Detect which cell encompasses the target text, then output its (X, Y) center coordinate. 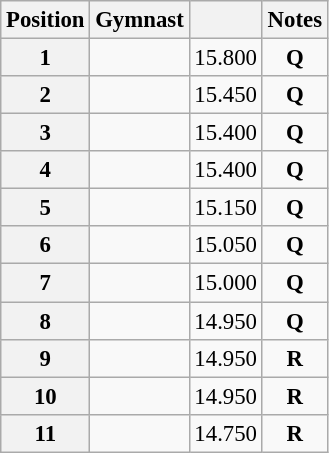
4 (46, 170)
1 (46, 58)
11 (46, 433)
15.000 (226, 283)
3 (46, 133)
2 (46, 95)
Gymnast (140, 20)
15.450 (226, 95)
7 (46, 283)
6 (46, 245)
Position (46, 20)
15.150 (226, 208)
10 (46, 396)
8 (46, 321)
Notes (294, 20)
14.750 (226, 433)
15.800 (226, 58)
5 (46, 208)
15.050 (226, 245)
9 (46, 358)
